Pinpoint the cell where the given text exists, returning its (x, y) midpoint coordinate. 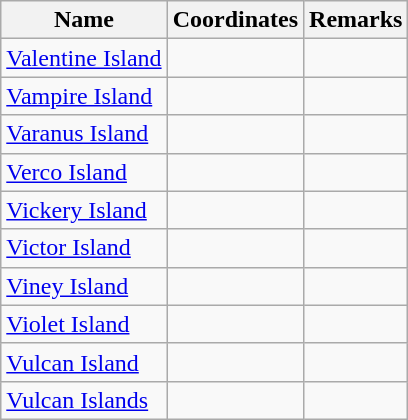
Name (84, 20)
Vulcan Island (84, 362)
Victor Island (84, 248)
Remarks (356, 20)
Vulcan Islands (84, 400)
Vampire Island (84, 96)
Verco Island (84, 172)
Viney Island (84, 286)
Coordinates (235, 20)
Vickery Island (84, 210)
Valentine Island (84, 58)
Varanus Island (84, 134)
Violet Island (84, 324)
